Return the [X, Y] coordinate for the center point of the cell that contains the specified text.  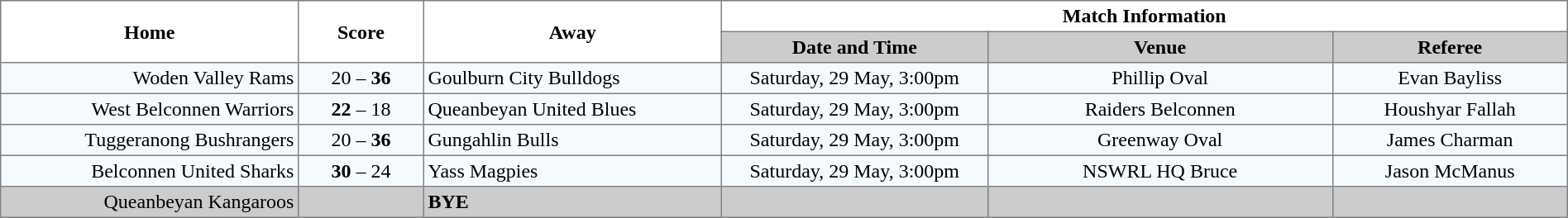
Phillip Oval [1159, 78]
BYE [572, 202]
Referee [1450, 47]
Match Information [1145, 17]
Evan Bayliss [1450, 78]
NSWRL HQ Bruce [1159, 171]
Goulburn City Bulldogs [572, 78]
Jason McManus [1450, 171]
Belconnen United Sharks [150, 171]
Raiders Belconnen [1159, 109]
30 – 24 [361, 171]
Home [150, 31]
Queanbeyan United Blues [572, 109]
James Charman [1450, 140]
Away [572, 31]
Score [361, 31]
Yass Magpies [572, 171]
Houshyar Fallah [1450, 109]
Date and Time [854, 47]
22 – 18 [361, 109]
Tuggeranong Bushrangers [150, 140]
Greenway Oval [1159, 140]
Venue [1159, 47]
Queanbeyan Kangaroos [150, 202]
Woden Valley Rams [150, 78]
West Belconnen Warriors [150, 109]
Gungahlin Bulls [572, 140]
